Pinpoint the cell where the given text exists, returning its [x, y] midpoint coordinate. 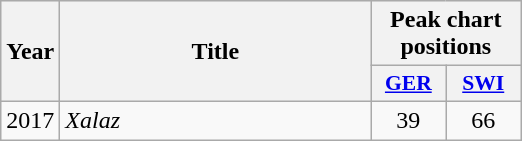
Peak chart positions [446, 34]
39 [408, 120]
GER [408, 84]
2017 [30, 120]
Year [30, 52]
SWI [484, 84]
Title [216, 52]
Xalaz [216, 120]
66 [484, 120]
